From the cell containing the given text, extract its center point as [x, y] coordinate. 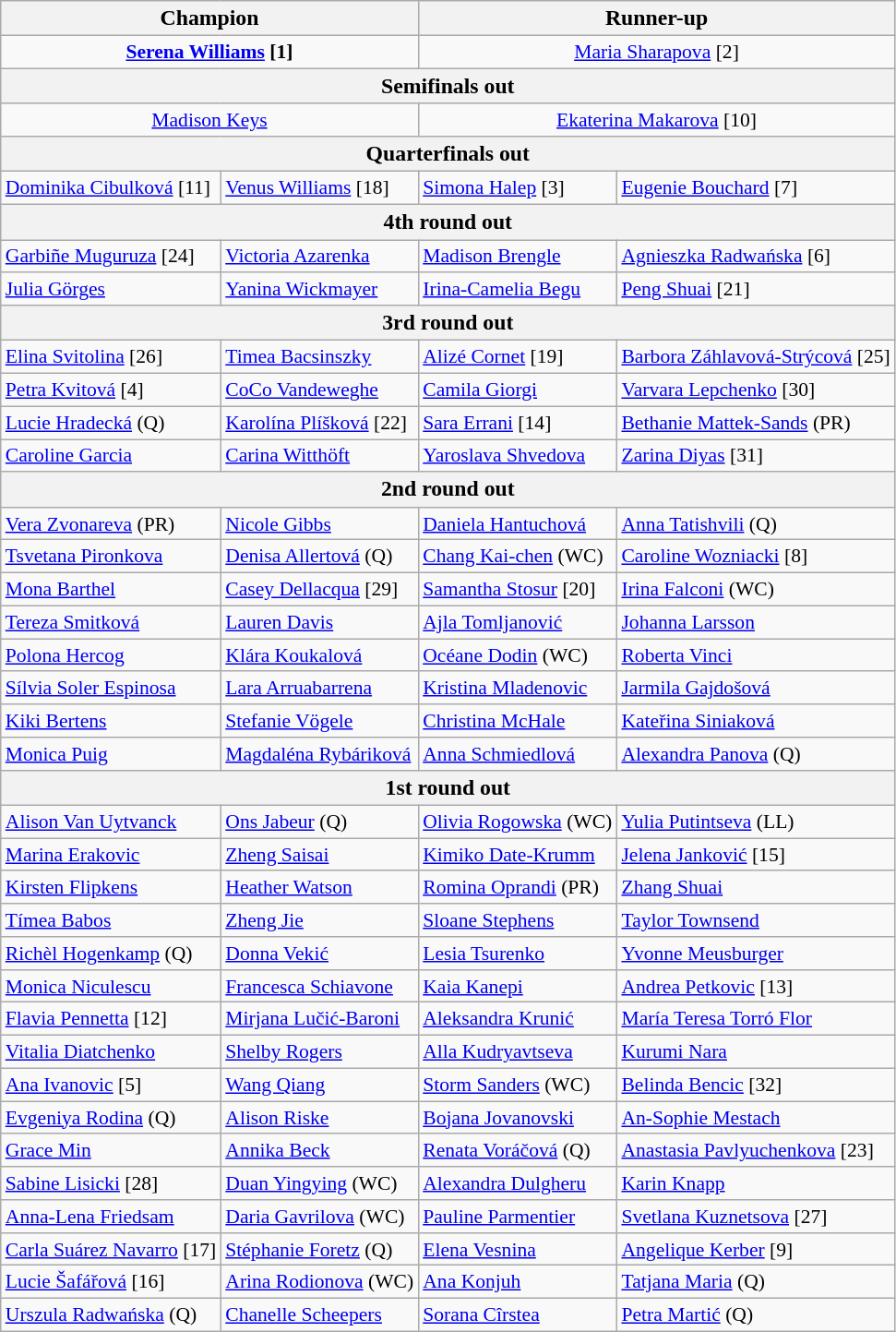
Tímea Babos [111, 920]
Agnieszka Radwańska [6] [755, 257]
Casey Dellacqua [29] [319, 590]
Sara Errani [14] [517, 423]
Kaia Kanepi [517, 987]
Yvonne Meusburger [755, 954]
Chanelle Scheepers [319, 1315]
Anna Tatishvili (Q) [755, 524]
María Teresa Torró Flor [755, 1019]
Lucie Hradecká (Q) [111, 423]
Yaroslava Shvedova [517, 456]
Francesca Schiavone [319, 987]
Yulia Putintseva (LL) [755, 822]
Wang Qiang [319, 1086]
Quarterfinals out [448, 154]
Magdaléna Rybáriková [319, 754]
Kristina Mladenovic [517, 689]
Belinda Bencic [32] [755, 1086]
Nicole Gibbs [319, 524]
Varvara Lepchenko [30] [755, 390]
Alizé Cornet [19] [517, 357]
Taylor Townsend [755, 920]
Ana Konjuh [517, 1282]
Peng Shuai [21] [755, 290]
Annika Beck [319, 1151]
Urszula Radwańska (Q) [111, 1315]
Ons Jabeur (Q) [319, 822]
Romina Oprandi (PR) [517, 888]
Alison Van Uytvanck [111, 822]
Storm Sanders (WC) [517, 1086]
Vitalia Diatchenko [111, 1052]
Donna Vekić [319, 954]
Lara Arruabarrena [319, 689]
Denisa Allertová (Q) [319, 557]
Anastasia Pavlyuchenkova [23] [755, 1151]
Venus Williams [18] [319, 188]
Garbiñe Muguruza [24] [111, 257]
Tereza Smitková [111, 622]
Angelique Kerber [9] [755, 1250]
1st round out [448, 788]
Richèl Hogenkamp (Q) [111, 954]
Grace Min [111, 1151]
Monica Puig [111, 754]
Renata Voráčová (Q) [517, 1151]
Anna-Lena Friedsam [111, 1217]
Alexandra Dulgheru [517, 1183]
Elena Vesnina [517, 1250]
Timea Bacsinszky [319, 357]
Mirjana Lučić-Baroni [319, 1019]
Chang Kai-chen (WC) [517, 557]
Serena Williams [1] [209, 53]
Aleksandra Krunić [517, 1019]
Andrea Petkovic [13] [755, 987]
Kateřina Siniaková [755, 721]
Polona Hercog [111, 655]
Johanna Larsson [755, 622]
2nd round out [448, 490]
Sílvia Soler Espinosa [111, 689]
Jarmila Gajdošová [755, 689]
Runner-up [657, 18]
Arina Rodionova (WC) [319, 1282]
Eugenie Bouchard [7] [755, 188]
Kimiko Date-Krumm [517, 855]
Bethanie Mattek-Sands (PR) [755, 423]
Alison Riske [319, 1118]
Lucie Šafářová [16] [111, 1282]
Semifinals out [448, 87]
Ajla Tomljanović [517, 622]
Evgeniya Rodina (Q) [111, 1118]
Sabine Lisicki [28] [111, 1183]
Petra Kvitová [4] [111, 390]
Daria Gavrilova (WC) [319, 1217]
Lesia Tsurenko [517, 954]
Sorana Cîrstea [517, 1315]
4th round out [448, 222]
Sloane Stephens [517, 920]
3rd round out [448, 323]
Samantha Stosur [20] [517, 590]
Kiki Bertens [111, 721]
Vera Zvonareva (PR) [111, 524]
Tsvetana Pironkova [111, 557]
Kirsten Flipkens [111, 888]
Shelby Rogers [319, 1052]
Caroline Garcia [111, 456]
Yanina Wickmayer [319, 290]
Barbora Záhlavová-Strýcová [25] [755, 357]
Karolína Plíšková [22] [319, 423]
Klára Koukalová [319, 655]
Stefanie Vögele [319, 721]
Alla Kudryavtseva [517, 1052]
Mona Barthel [111, 590]
Tatjana Maria (Q) [755, 1282]
Alexandra Panova (Q) [755, 754]
Ana Ivanovic [5] [111, 1086]
Zheng Jie [319, 920]
Zhang Shuai [755, 888]
Madison Brengle [517, 257]
Victoria Azarenka [319, 257]
Elina Svitolina [26] [111, 357]
Camila Giorgi [517, 390]
Julia Görges [111, 290]
Carina Witthöft [319, 456]
Flavia Pennetta [12] [111, 1019]
An-Sophie Mestach [755, 1118]
Ekaterina Makarova [10] [657, 121]
Zheng Saisai [319, 855]
Svetlana Kuznetsova [27] [755, 1217]
Maria Sharapova [2] [657, 53]
Monica Niculescu [111, 987]
CoCo Vandeweghe [319, 390]
Simona Halep [3] [517, 188]
Dominika Cibulková [11] [111, 188]
Bojana Jovanovski [517, 1118]
Roberta Vinci [755, 655]
Petra Martić (Q) [755, 1315]
Caroline Wozniacki [8] [755, 557]
Olivia Rogowska (WC) [517, 822]
Kurumi Nara [755, 1052]
Lauren Davis [319, 622]
Jelena Janković [15] [755, 855]
Zarina Diyas [31] [755, 456]
Stéphanie Foretz (Q) [319, 1250]
Daniela Hantuchová [517, 524]
Duan Yingying (WC) [319, 1183]
Irina-Camelia Begu [517, 290]
Irina Falconi (WC) [755, 590]
Carla Suárez Navarro [17] [111, 1250]
Marina Erakovic [111, 855]
Christina McHale [517, 721]
Océane Dodin (WC) [517, 655]
Heather Watson [319, 888]
Pauline Parmentier [517, 1217]
Karin Knapp [755, 1183]
Anna Schmiedlová [517, 754]
Madison Keys [209, 121]
Champion [209, 18]
